Pinpoint the cell where the given text exists, returning its (x, y) midpoint coordinate. 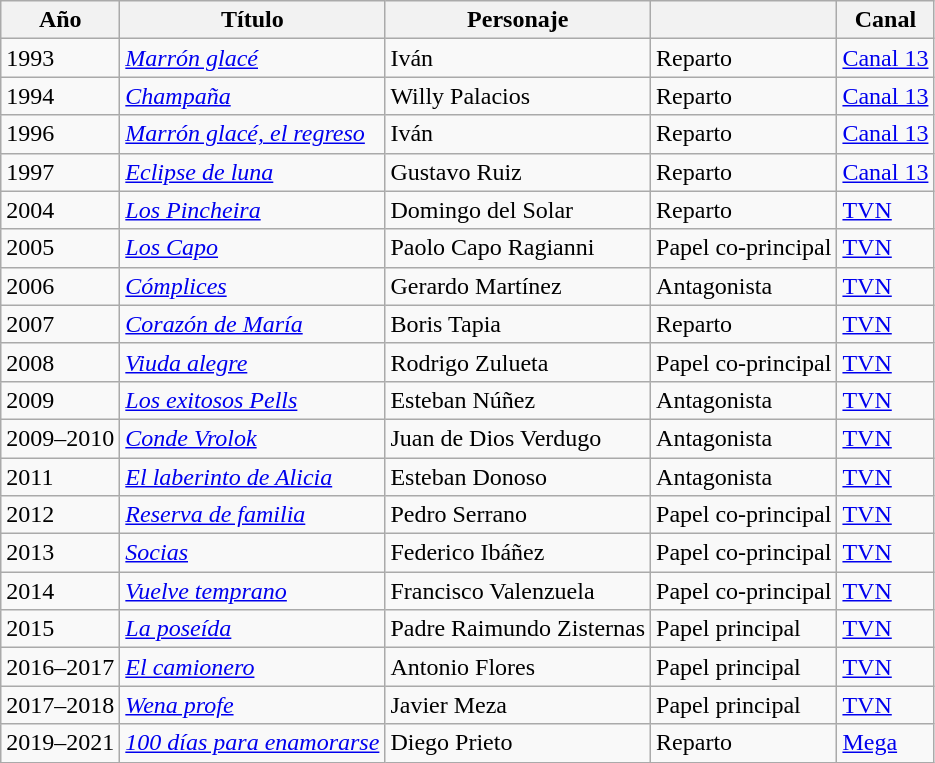
El laberinto de Alicia (252, 477)
Esteban Núñez (518, 400)
Francisco Valenzuela (518, 591)
Conde Vrolok (252, 438)
Mega (886, 743)
2009 (60, 400)
2016–2017 (60, 667)
Domingo del Solar (518, 210)
Socias (252, 553)
Título (252, 20)
Juan de Dios Verdugo (518, 438)
2009–2010 (60, 438)
Corazón de María (252, 324)
2017–2018 (60, 705)
Vuelve temprano (252, 591)
1996 (60, 134)
1993 (60, 58)
Willy Palacios (518, 96)
Marrón glacé, el regreso (252, 134)
El camionero (252, 667)
2011 (60, 477)
Diego Prieto (518, 743)
Champaña (252, 96)
2004 (60, 210)
Esteban Donoso (518, 477)
Antonio Flores (518, 667)
2012 (60, 515)
2015 (60, 629)
Los Capo (252, 248)
2008 (60, 362)
Eclipse de luna (252, 172)
Wena profe (252, 705)
2005 (60, 248)
Cómplices (252, 286)
Pedro Serrano (518, 515)
2013 (60, 553)
Reserva de familia (252, 515)
Boris Tapia (518, 324)
Javier Meza (518, 705)
Año (60, 20)
Gerardo Martínez (518, 286)
2007 (60, 324)
Rodrigo Zulueta (518, 362)
2019–2021 (60, 743)
2014 (60, 591)
Federico Ibáñez (518, 553)
Marrón glacé (252, 58)
100 días para enamorarse (252, 743)
Viuda alegre (252, 362)
La poseída (252, 629)
Padre Raimundo Zisternas (518, 629)
Paolo Capo Ragianni (518, 248)
1994 (60, 96)
Los Pincheira (252, 210)
2006 (60, 286)
Gustavo Ruiz (518, 172)
Canal (886, 20)
1997 (60, 172)
Los exitosos Pells (252, 400)
Personaje (518, 20)
